Pinpoint the cell where the given text exists, returning its (X, Y) midpoint coordinate. 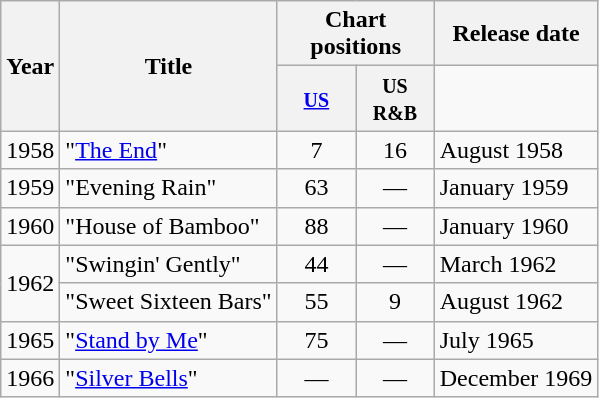
1962 (30, 283)
1965 (30, 340)
1966 (30, 378)
55 (316, 302)
88 (316, 226)
"Swingin' Gently" (168, 264)
"Evening Rain" (168, 188)
9 (396, 302)
16 (396, 150)
December 1969 (516, 378)
Release date (516, 34)
July 1965 (516, 340)
US R&B (396, 98)
January 1959 (516, 188)
"Sweet Sixteen Bars" (168, 302)
"Stand by Me" (168, 340)
1959 (30, 188)
7 (316, 150)
75 (316, 340)
August 1958 (516, 150)
"The End" (168, 150)
August 1962 (516, 302)
US (316, 98)
1958 (30, 150)
Title (168, 66)
"Silver Bells" (168, 378)
January 1960 (516, 226)
Year (30, 66)
44 (316, 264)
63 (316, 188)
1960 (30, 226)
Chart positions (356, 34)
March 1962 (516, 264)
"House of Bamboo" (168, 226)
